Extract the (x, y) coordinate from the center of the cell holding the provided text.  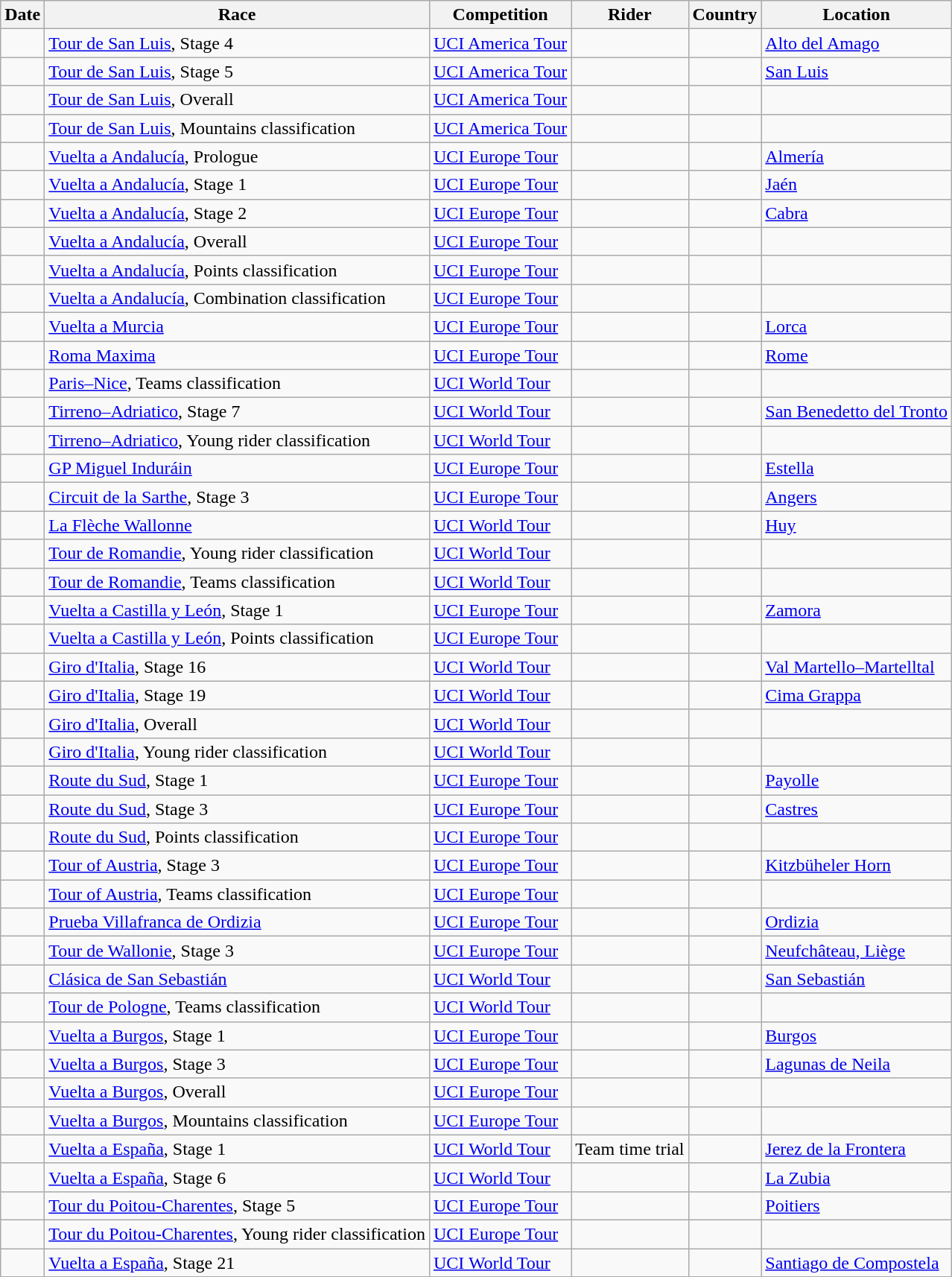
Rome (857, 355)
Vuelta a Burgos, Mountains classification (237, 1121)
Vuelta a Castilla y León, Stage 1 (237, 610)
Lagunas de Neila (857, 1064)
Vuelta a Burgos, Stage 3 (237, 1064)
Vuelta a Andalucía, Stage 2 (237, 213)
Vuelta a Murcia (237, 326)
Tour de Romandie, Teams classification (237, 582)
Estella (857, 469)
Route du Sud, Points classification (237, 837)
Tour de San Luis, Overall (237, 100)
Vuelta a Andalucía, Overall (237, 241)
Location (857, 15)
Val Martello–Martelltal (857, 667)
Alto del Amago (857, 43)
San Benedetto del Tronto (857, 412)
San Luis (857, 72)
Country (725, 15)
Vuelta a Andalucía, Points classification (237, 270)
Ordizia (857, 922)
Prueba Villafranca de Ordizia (237, 922)
Angers (857, 497)
Vuelta a Andalucía, Stage 1 (237, 185)
Route du Sud, Stage 1 (237, 780)
Giro d'Italia, Stage 16 (237, 667)
Vuelta a España, Stage 21 (237, 1263)
Clásica de San Sebastián (237, 979)
Vuelta a Burgos, Stage 1 (237, 1036)
Zamora (857, 610)
Jaén (857, 185)
Tour de Romandie, Young rider classification (237, 554)
Lorca (857, 326)
Vuelta a España, Stage 6 (237, 1177)
GP Miguel Induráin (237, 469)
Vuelta a Andalucía, Prologue (237, 156)
Cima Grappa (857, 695)
Tour de Pologne, Teams classification (237, 1007)
Tour of Austria, Stage 3 (237, 866)
Route du Sud, Stage 3 (237, 808)
Circuit de la Sarthe, Stage 3 (237, 497)
Vuelta a Andalucía, Combination classification (237, 298)
Giro d'Italia, Young rider classification (237, 752)
Payolle (857, 780)
Tour du Poitou-Charentes, Stage 5 (237, 1205)
Giro d'Italia, Stage 19 (237, 695)
Poitiers (857, 1205)
Date (22, 15)
Tour de Wallonie, Stage 3 (237, 951)
Burgos (857, 1036)
Vuelta a Burgos, Overall (237, 1092)
Tour de San Luis, Stage 5 (237, 72)
Jerez de la Frontera (857, 1149)
Cabra (857, 213)
Tirreno–Adriatico, Young rider classification (237, 440)
Tour de San Luis, Stage 4 (237, 43)
Castres (857, 808)
Team time trial (630, 1149)
Santiago de Compostela (857, 1263)
Giro d'Italia, Overall (237, 723)
Kitzbüheler Horn (857, 866)
Roma Maxima (237, 355)
Paris–Nice, Teams classification (237, 384)
Competition (500, 15)
La Zubia (857, 1177)
Tirreno–Adriatico, Stage 7 (237, 412)
La Flèche Wallonne (237, 525)
Huy (857, 525)
Almería (857, 156)
Vuelta a España, Stage 1 (237, 1149)
Tour de San Luis, Mountains classification (237, 128)
Vuelta a Castilla y León, Points classification (237, 638)
Rider (630, 15)
Neufchâteau, Liège (857, 951)
Tour of Austria, Teams classification (237, 894)
San Sebastián (857, 979)
Tour du Poitou-Charentes, Young rider classification (237, 1234)
Race (237, 15)
